Detect which cell encompasses the target text, then output its [X, Y] center coordinate. 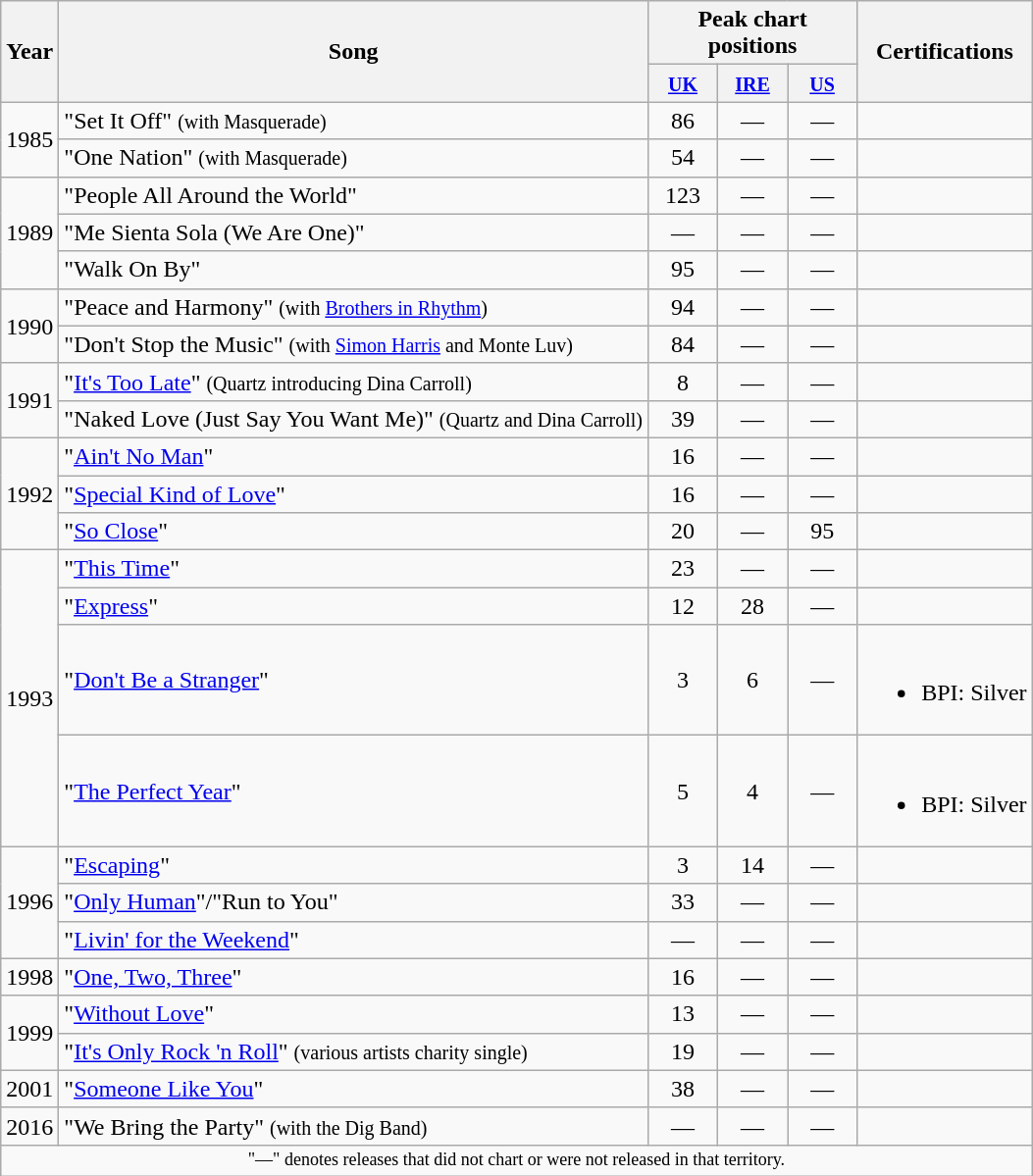
84 [683, 344]
IRE [753, 83]
UK [683, 83]
Year [29, 51]
"Someone Like You" [353, 1089]
38 [683, 1089]
1985 [29, 139]
1996 [29, 902]
"Without Love" [353, 1014]
"So Close" [353, 532]
"Don't Be a Stranger" [353, 681]
1989 [29, 232]
"Special Kind of Love" [353, 493]
1991 [29, 400]
"One, Two, Three" [353, 977]
94 [683, 307]
"This Time" [353, 569]
2016 [29, 1126]
"Livin' for the Weekend" [353, 940]
Song [353, 51]
"Ain't No Man" [353, 456]
20 [683, 532]
28 [753, 606]
86 [683, 121]
1993 [29, 698]
"Escaping" [353, 865]
"People All Around the World" [353, 195]
39 [683, 419]
14 [753, 865]
"Express" [353, 606]
23 [683, 569]
Peak chart positions [751, 33]
1998 [29, 977]
"Naked Love (Just Say You Want Me)" (Quartz and Dina Carroll) [353, 419]
"Peace and Harmony" (with Brothers in Rhythm) [353, 307]
6 [753, 681]
"Don't Stop the Music" (with Simon Harris and Monte Luv) [353, 344]
1999 [29, 1033]
"It's Only Rock 'n Roll" (various artists charity single) [353, 1051]
1990 [29, 326]
Certifications [945, 51]
"Me Sienta Sola (We Are One)" [353, 232]
8 [683, 382]
123 [683, 195]
"We Bring the Party" (with the Dig Band) [353, 1126]
12 [683, 606]
"—" denotes releases that did not chart or were not released in that territory. [516, 1159]
"One Nation" (with Masquerade) [353, 158]
"It's Too Late" (Quartz introducing Dina Carroll) [353, 382]
33 [683, 902]
"Set It Off" (with Masquerade) [353, 121]
"The Perfect Year" [353, 791]
4 [753, 791]
"Only Human"/"Run to You" [353, 902]
US [822, 83]
13 [683, 1014]
54 [683, 158]
5 [683, 791]
19 [683, 1051]
1992 [29, 493]
2001 [29, 1089]
"Walk On By" [353, 270]
